Capture the cell that displays the provided text and extract its [x, y] central coordinate. 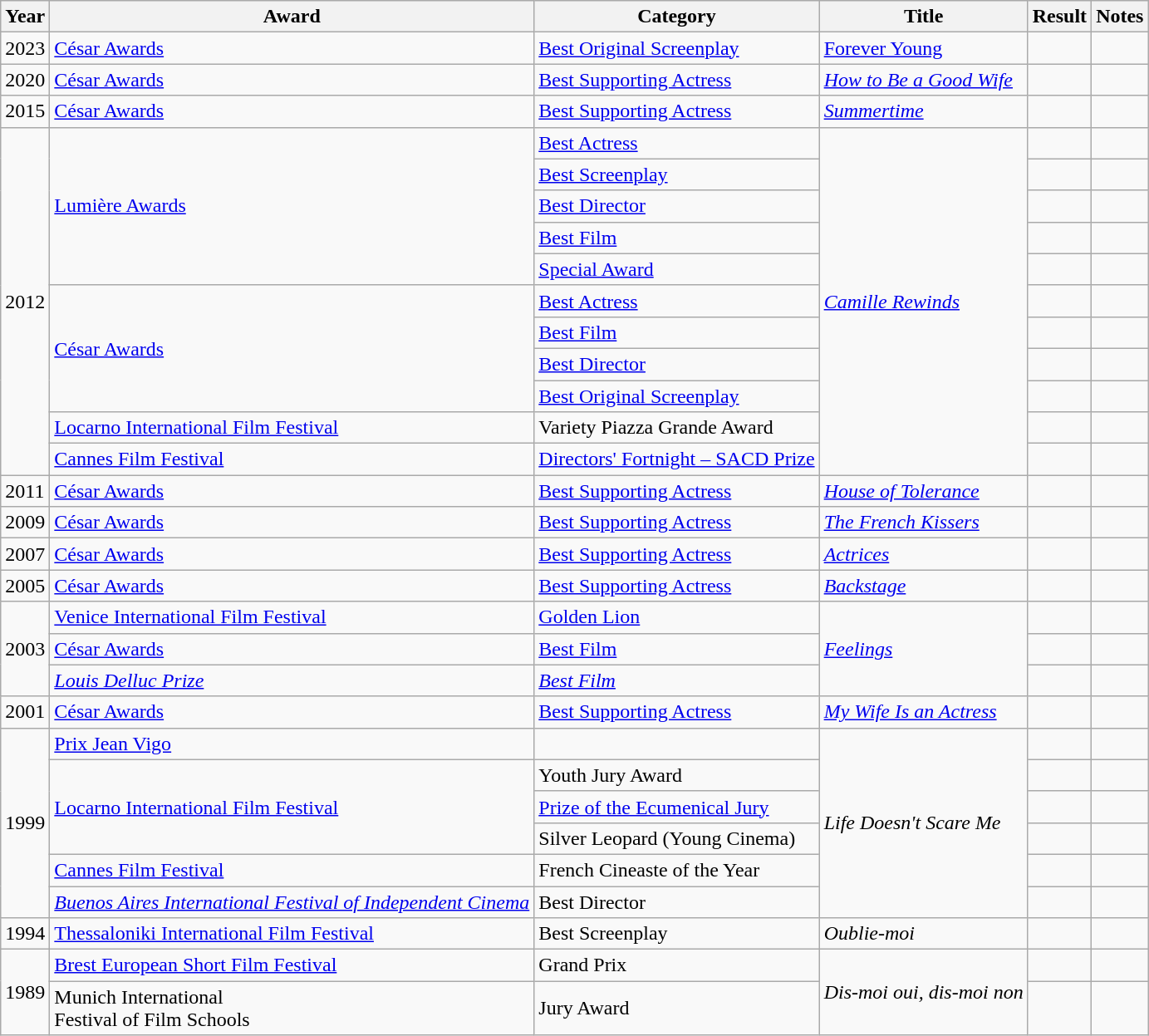
1989 [25, 992]
2001 [25, 712]
Actrices [924, 554]
Notes [1120, 17]
Year [25, 17]
Youth Jury Award [676, 775]
Forever Young [924, 48]
Jury Award [676, 1009]
Award [292, 17]
2007 [25, 554]
Category [676, 17]
2009 [25, 523]
2015 [25, 111]
French Cineaste of the Year [676, 870]
Special Award [676, 269]
Life Doesn't Scare Me [924, 822]
1999 [25, 822]
Grand Prix [676, 965]
Silver Leopard (Young Cinema) [676, 838]
2003 [25, 649]
2005 [25, 586]
My Wife Is an Actress [924, 712]
Summertime [924, 111]
Buenos Aires International Festival of Independent Cinema [292, 901]
Oublie-moi [924, 934]
Result [1059, 17]
Variety Piazza Grande Award [676, 428]
Venice International Film Festival [292, 617]
2011 [25, 491]
2020 [25, 80]
Prize of the Ecumenical Jury [676, 807]
Munich InternationalFestival of Film Schools [292, 1009]
Thessaloniki International Film Festival [292, 934]
2023 [25, 48]
Dis-moi oui, dis-moi non [924, 992]
Feelings [924, 649]
Camille Rewinds [924, 301]
The French Kissers [924, 523]
Title [924, 17]
Brest European Short Film Festival [292, 965]
Backstage [924, 586]
Louis Delluc Prize [292, 680]
Lumière Awards [292, 206]
House of Tolerance [924, 491]
How to Be a Good Wife [924, 80]
Golden Lion [676, 617]
Prix Jean Vigo [292, 744]
Directors' Fortnight – SACD Prize [676, 459]
2012 [25, 301]
1994 [25, 934]
